Determine the [x, y] coordinate at the center of the cell enclosing the given text.  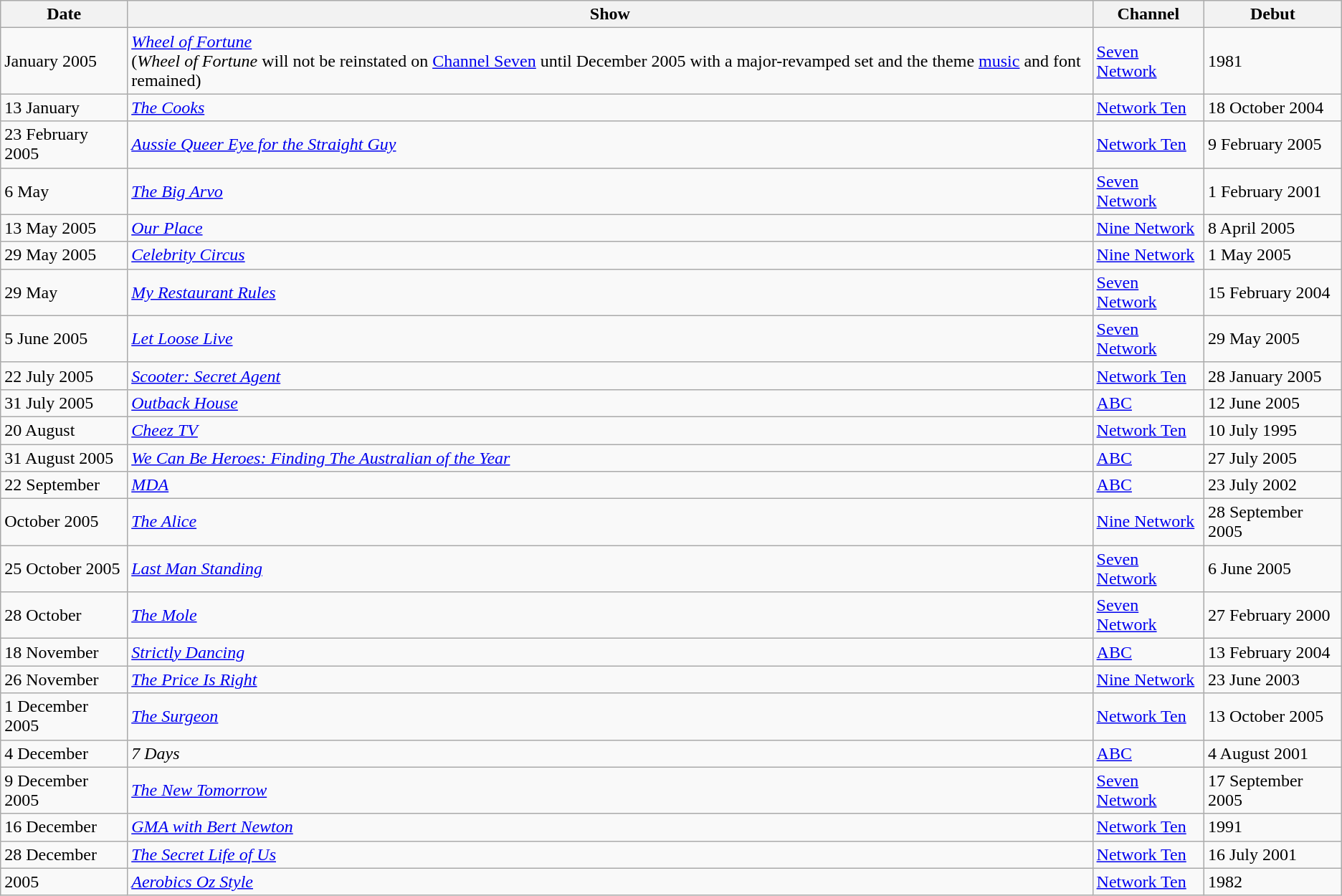
23 February 2005 [65, 145]
Aerobics Oz Style [610, 882]
The Cooks [610, 108]
31 August 2005 [65, 458]
GMA with Bert Newton [610, 827]
9 December 2005 [65, 790]
13 January [65, 108]
16 December [65, 827]
22 September [65, 485]
Strictly Dancing [610, 652]
12 June 2005 [1272, 403]
October 2005 [65, 522]
9 February 2005 [1272, 145]
28 September 2005 [1272, 522]
15 February 2004 [1272, 292]
27 July 2005 [1272, 458]
28 October [65, 615]
The New Tomorrow [610, 790]
18 November [65, 652]
28 December [65, 854]
10 July 1995 [1272, 430]
Our Place [610, 228]
Show [610, 14]
1 February 2001 [1272, 191]
4 December [65, 753]
January 2005 [65, 61]
16 July 2001 [1272, 854]
Let Loose Live [610, 338]
17 September 2005 [1272, 790]
The Big Arvo [610, 191]
23 June 2003 [1272, 680]
31 July 2005 [65, 403]
Outback House [610, 403]
Channel [1148, 14]
27 February 2000 [1272, 615]
The Price Is Right [610, 680]
20 August [65, 430]
25 October 2005 [65, 569]
Scooter: Secret Agent [610, 376]
23 July 2002 [1272, 485]
22 July 2005 [65, 376]
5 June 2005 [65, 338]
13 February 2004 [1272, 652]
28 January 2005 [1272, 376]
18 October 2004 [1272, 108]
We Can Be Heroes: Finding The Australian of the Year [610, 458]
1991 [1272, 827]
29 May [65, 292]
1981 [1272, 61]
1 May 2005 [1272, 255]
1982 [1272, 882]
Cheez TV [610, 430]
Last Man Standing [610, 569]
2005 [65, 882]
The Secret Life of Us [610, 854]
Celebrity Circus [610, 255]
MDA [610, 485]
7 Days [610, 753]
6 June 2005 [1272, 569]
Aussie Queer Eye for the Straight Guy [610, 145]
The Mole [610, 615]
Debut [1272, 14]
1 December 2005 [65, 717]
26 November [65, 680]
8 April 2005 [1272, 228]
My Restaurant Rules [610, 292]
The Surgeon [610, 717]
13 October 2005 [1272, 717]
Date [65, 14]
6 May [65, 191]
The Alice [610, 522]
13 May 2005 [65, 228]
4 August 2001 [1272, 753]
